Extract the (X, Y) coordinate from the center of the cell holding the provided text.  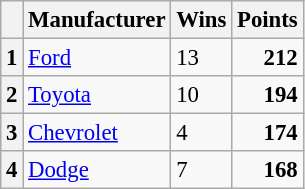
1 (12, 58)
Ford (97, 58)
Points (268, 20)
2 (12, 95)
Chevrolet (97, 133)
Wins (202, 20)
Manufacturer (97, 20)
194 (268, 95)
7 (202, 170)
168 (268, 170)
10 (202, 95)
Toyota (97, 95)
212 (268, 58)
Dodge (97, 170)
3 (12, 133)
174 (268, 133)
13 (202, 58)
